Find where the given text appears and provide that cell's center as (x, y) coordinate. 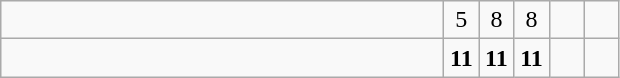
5 (462, 20)
